For the text-containing cell, return its midpoint in [x, y] coordinate format. 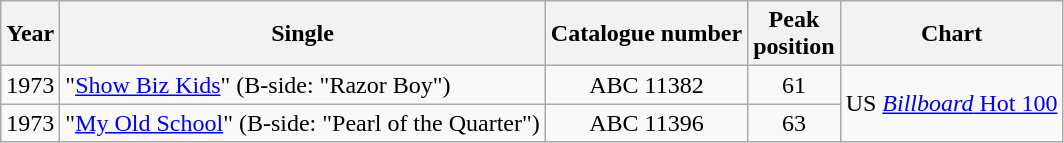
Catalogue number [646, 34]
ABC 11396 [646, 123]
"My Old School" (B-side: "Pearl of the Quarter") [302, 123]
Single [302, 34]
61 [794, 85]
US Billboard Hot 100 [952, 104]
Chart [952, 34]
ABC 11382 [646, 85]
Year [30, 34]
63 [794, 123]
"Show Biz Kids" (B-side: "Razor Boy") [302, 85]
Peakposition [794, 34]
